Determine the [x, y] coordinate at the center of the cell enclosing the given text.  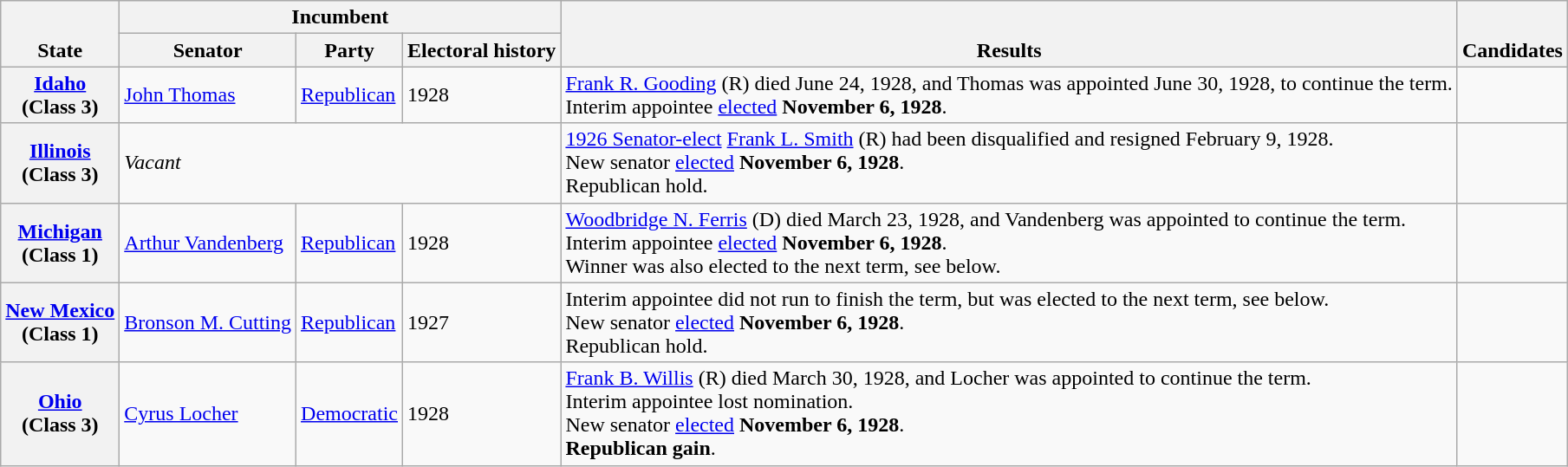
Electoral history [482, 50]
Democratic [350, 414]
Frank R. Gooding (R) died June 24, 1928, and Thomas was appointed June 30, 1928, to continue the term.Interim appointee elected November 6, 1928. [1009, 95]
Results [1009, 34]
1927 [482, 322]
State [61, 34]
New Mexico(Class 1) [61, 322]
Idaho(Class 3) [61, 95]
Candidates [1512, 34]
Cyrus Locher [208, 414]
Party [350, 50]
John Thomas [208, 95]
Senator [208, 50]
1926 Senator-elect Frank L. Smith (R) had been disqualified and resigned February 9, 1928.New senator elected November 6, 1928.Republican hold. [1009, 163]
Bronson M. Cutting [208, 322]
Michigan(Class 1) [61, 243]
Incumbent [340, 17]
Interim appointee did not run to finish the term, but was elected to the next term, see below.New senator elected November 6, 1928.Republican hold. [1009, 322]
Illinois(Class 3) [61, 163]
Vacant [340, 163]
Arthur Vandenberg [208, 243]
Ohio(Class 3) [61, 414]
